Output the [X, Y] coordinate of the center of the cell containing the given text.  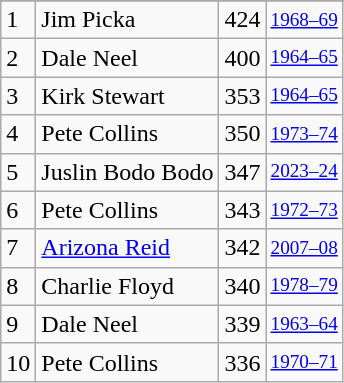
347 [242, 172]
5 [18, 172]
1963–64 [304, 324]
2023–24 [304, 172]
Kirk Stewart [128, 96]
350 [242, 134]
342 [242, 248]
1973–74 [304, 134]
1978–79 [304, 286]
353 [242, 96]
339 [242, 324]
2 [18, 58]
340 [242, 286]
4 [18, 134]
1 [18, 20]
336 [242, 362]
6 [18, 210]
7 [18, 248]
1972–73 [304, 210]
9 [18, 324]
10 [18, 362]
424 [242, 20]
400 [242, 58]
Charlie Floyd [128, 286]
1968–69 [304, 20]
Jim Picka [128, 20]
Juslin Bodo Bodo [128, 172]
8 [18, 286]
2007–08 [304, 248]
Arizona Reid [128, 248]
343 [242, 210]
3 [18, 96]
1970–71 [304, 362]
